Return the [x, y] coordinate for the center point of the cell that contains the specified text.  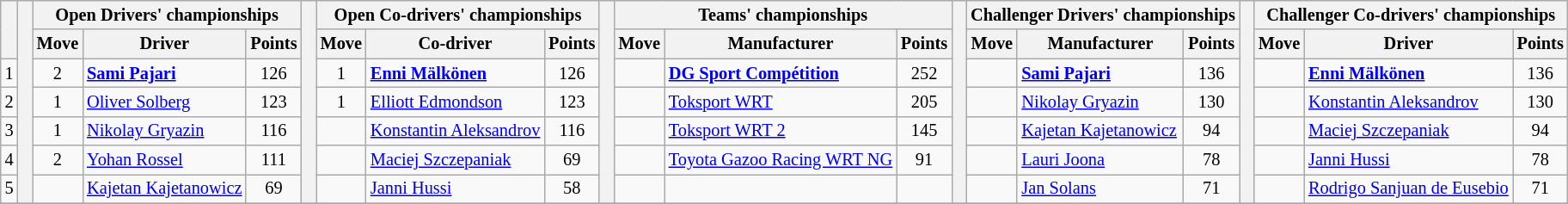
Teams' championships [782, 15]
58 [572, 189]
Toksport WRT 2 [781, 131]
91 [924, 160]
Open Co-drivers' championships [458, 15]
145 [924, 131]
Open Drivers' championships [167, 15]
205 [924, 102]
Lauri Joona [1100, 160]
Toksport WRT [781, 102]
DG Sport Compétition [781, 73]
Elliott Edmondson [456, 102]
Jan Solans [1100, 189]
Oliver Solberg [164, 102]
Toyota Gazoo Racing WRT NG [781, 160]
252 [924, 73]
5 [9, 189]
Yohan Rossel [164, 160]
Challenger Co-drivers' championships [1412, 15]
4 [9, 160]
Challenger Drivers' championships [1102, 15]
Rodrigo Sanjuan de Eusebio [1408, 189]
3 [9, 131]
Co-driver [456, 44]
111 [273, 160]
